From the cell containing the given text, extract its center point as (X, Y) coordinate. 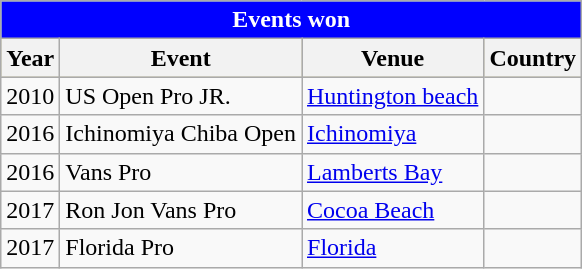
Ichinomiya Chiba Open (181, 134)
Lamberts Bay (393, 172)
Events won (292, 20)
Florida Pro (181, 248)
US Open Pro JR. (181, 96)
Ron Jon Vans Pro (181, 210)
Huntington beach (393, 96)
Vans Pro (181, 172)
Venue (393, 58)
Event (181, 58)
Cocoa Beach (393, 210)
Country (533, 58)
2010 (30, 96)
Ichinomiya (393, 134)
Year (30, 58)
Florida (393, 248)
